Extract the [x, y] coordinate from the center of the cell holding the provided text.  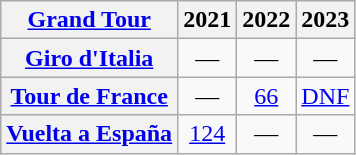
Tour de France [90, 96]
DNF [326, 96]
Vuelta a España [90, 134]
66 [266, 96]
Giro d'Italia [90, 58]
2021 [208, 20]
2022 [266, 20]
2023 [326, 20]
124 [208, 134]
Grand Tour [90, 20]
